Capture the cell that displays the provided text and extract its (x, y) central coordinate. 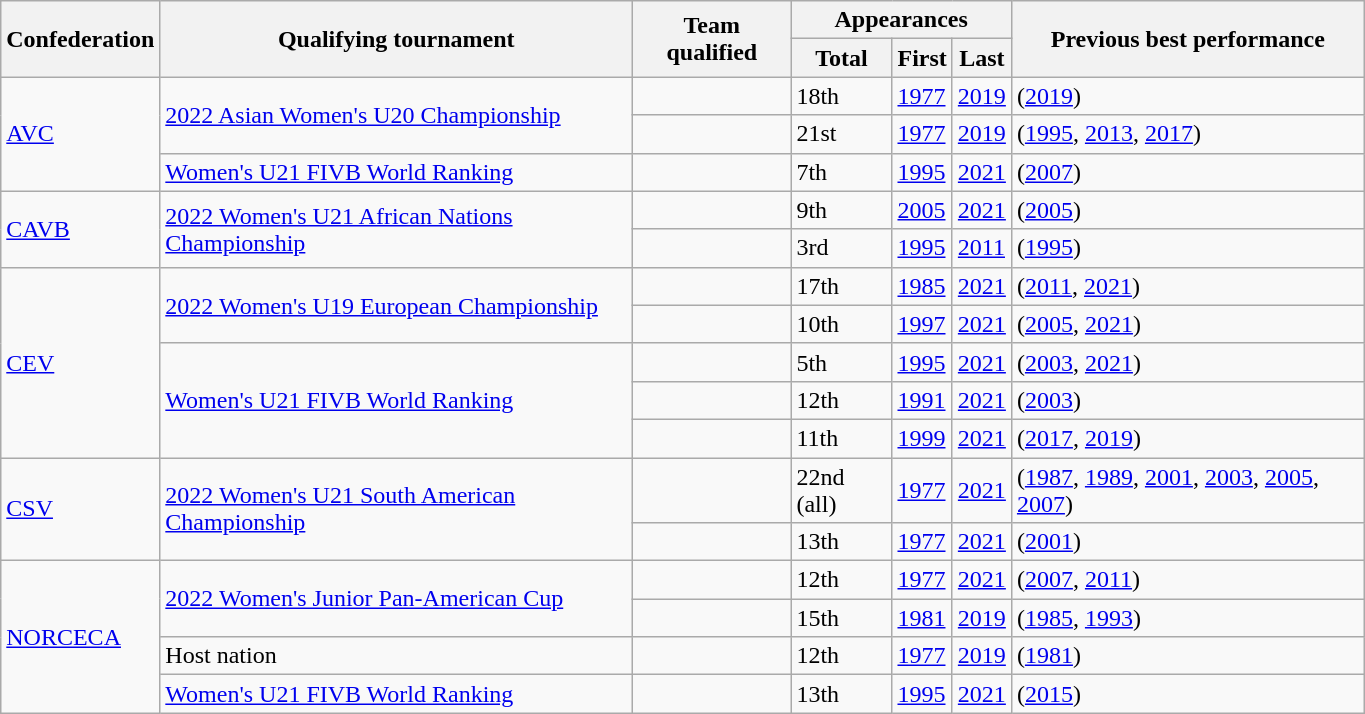
Last (982, 58)
AVC (80, 134)
2022 Women's U21 South American Championship (396, 510)
5th (842, 362)
CEV (80, 362)
Previous best performance (1188, 39)
(2005, 2021) (1188, 324)
Team qualified (712, 39)
(1985, 1993) (1188, 618)
1985 (922, 286)
2022 Women's Junior Pan-American Cup (396, 599)
Host nation (396, 656)
(2005) (1188, 210)
15th (842, 618)
1997 (922, 324)
18th (842, 96)
NORCECA (80, 637)
Appearances (901, 20)
(1995) (1188, 248)
(1987, 1989, 2001, 2003, 2005, 2007) (1188, 490)
(2001) (1188, 542)
3rd (842, 248)
Total (842, 58)
(2007) (1188, 172)
10th (842, 324)
21st (842, 134)
(1995, 2013, 2017) (1188, 134)
Confederation (80, 39)
(2011, 2021) (1188, 286)
(2003) (1188, 400)
CAVB (80, 229)
1981 (922, 618)
(1981) (1188, 656)
(2015) (1188, 694)
(2007, 2011) (1188, 580)
2022 Asian Women's U20 Championship (396, 115)
(2017, 2019) (1188, 438)
7th (842, 172)
11th (842, 438)
2011 (982, 248)
2022 Women's U19 European Championship (396, 305)
CSV (80, 510)
1999 (922, 438)
(2003, 2021) (1188, 362)
Qualifying tournament (396, 39)
2005 (922, 210)
1991 (922, 400)
First (922, 58)
17th (842, 286)
2022 Women's U21 African Nations Championship (396, 229)
9th (842, 210)
(2019) (1188, 96)
22nd (all) (842, 490)
